From the cell containing the given text, extract its center point as (x, y) coordinate. 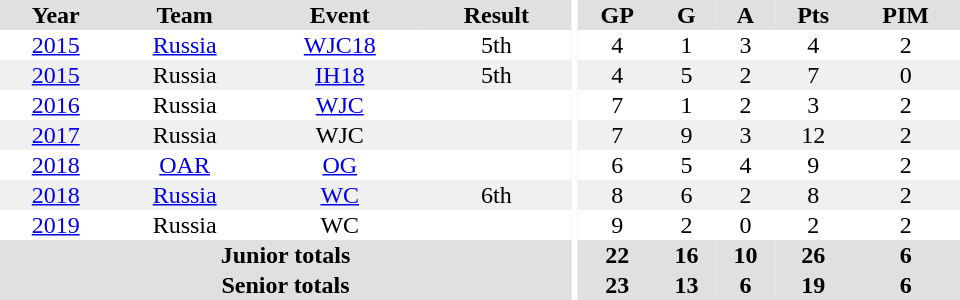
Year (56, 15)
G (686, 15)
22 (618, 255)
IH18 (340, 75)
Pts (813, 15)
2016 (56, 105)
2017 (56, 135)
26 (813, 255)
WJC18 (340, 45)
Junior totals (286, 255)
PIM (906, 15)
6th (496, 195)
OAR (184, 165)
10 (746, 255)
13 (686, 285)
A (746, 15)
OG (340, 165)
GP (618, 15)
Result (496, 15)
Event (340, 15)
19 (813, 285)
12 (813, 135)
23 (618, 285)
16 (686, 255)
Senior totals (286, 285)
2019 (56, 225)
Team (184, 15)
